Extract the [x, y] coordinate from the center of the cell holding the provided text.  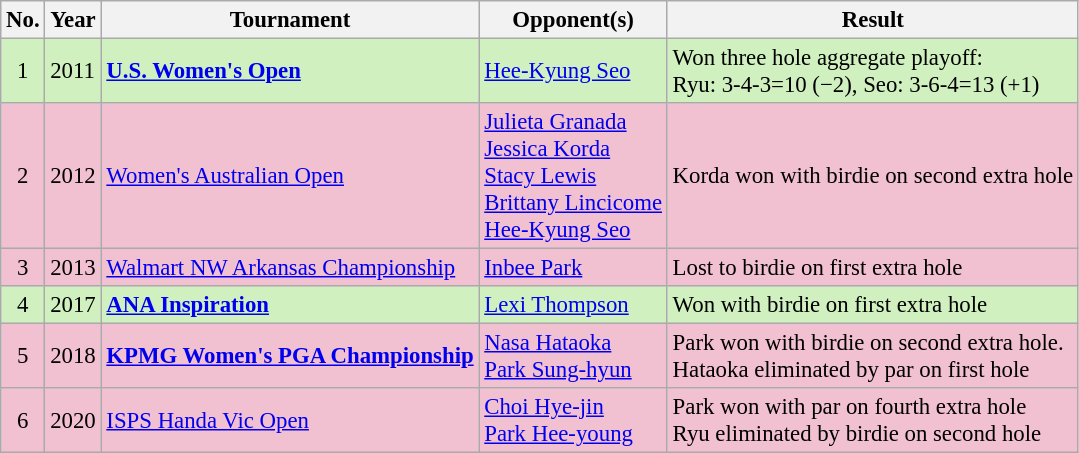
Julieta Granada Jessica Korda Stacy Lewis Brittany Lincicome Hee-Kyung Seo [573, 176]
No. [23, 20]
ANA Inspiration [290, 305]
Result [872, 20]
U.S. Women's Open [290, 72]
Won three hole aggregate playoff:Ryu: 3-4-3=10 (−2), Seo: 3-6-4=13 (+1) [872, 72]
Choi Hye-jin Park Hee-young [573, 420]
Won with birdie on first extra hole [872, 305]
2020 [73, 420]
Tournament [290, 20]
2011 [73, 72]
2018 [73, 356]
2013 [73, 268]
5 [23, 356]
Opponent(s) [573, 20]
Year [73, 20]
Inbee Park [573, 268]
4 [23, 305]
2 [23, 176]
6 [23, 420]
Park won with par on fourth extra holeRyu eliminated by birdie on second hole [872, 420]
2012 [73, 176]
Women's Australian Open [290, 176]
3 [23, 268]
1 [23, 72]
Park won with birdie on second extra hole.Hataoka eliminated by par on first hole [872, 356]
Nasa Hataoka Park Sung-hyun [573, 356]
Lost to birdie on first extra hole [872, 268]
Korda won with birdie on second extra hole [872, 176]
Lexi Thompson [573, 305]
ISPS Handa Vic Open [290, 420]
Walmart NW Arkansas Championship [290, 268]
Hee-Kyung Seo [573, 72]
KPMG Women's PGA Championship [290, 356]
2017 [73, 305]
